Determine the [x, y] coordinate at the center of the cell enclosing the given text.  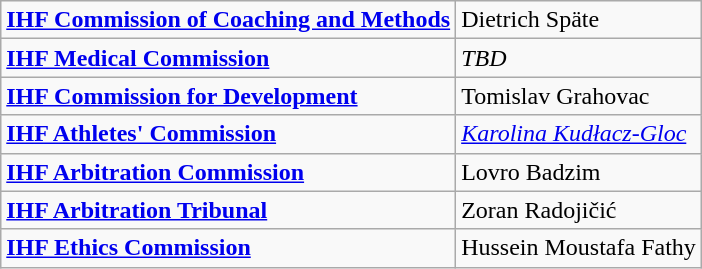
Hussein Moustafa Fathy [579, 248]
IHF Medical Commission [228, 58]
IHF Ethics Commission [228, 248]
Zoran Radojičić [579, 210]
Tomislav Grahovac [579, 96]
Lovro Badzim [579, 172]
IHF Arbitration Commission [228, 172]
Dietrich Späte [579, 20]
TBD [579, 58]
IHF Arbitration Tribunal [228, 210]
IHF Commission for Development [228, 96]
IHF Commission of Coaching and Methods [228, 20]
IHF Athletes' Commission [228, 134]
Karolina Kudłacz-Gloc [579, 134]
